Detect which cell encompasses the target text, then output its [x, y] center coordinate. 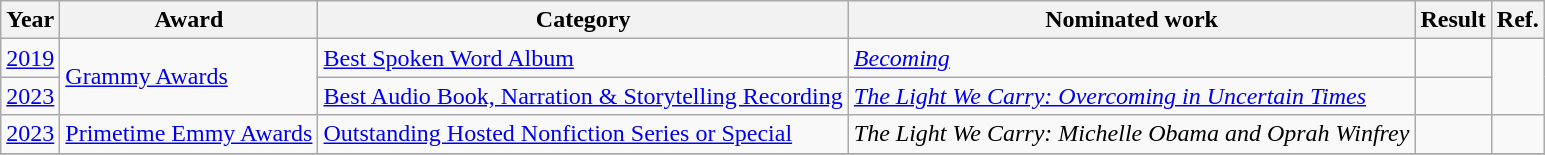
Award [189, 20]
The Light We Carry: Michelle Obama and Oprah Winfrey [1132, 134]
The Light We Carry: Overcoming in Uncertain Times [1132, 96]
Best Audio Book, Narration & Storytelling Recording [583, 96]
Year [30, 20]
Ref. [1518, 20]
Result [1453, 20]
2019 [30, 58]
Primetime Emmy Awards [189, 134]
Best Spoken Word Album [583, 58]
Category [583, 20]
Becoming [1132, 58]
Nominated work [1132, 20]
Outstanding Hosted Nonfiction Series or Special [583, 134]
Grammy Awards [189, 77]
